For the text-containing cell, return its midpoint in (X, Y) coordinate format. 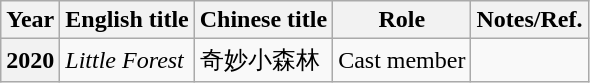
Little Forest (127, 60)
English title (127, 20)
Cast member (402, 60)
奇妙小森林 (263, 60)
2020 (30, 60)
Notes/Ref. (530, 20)
Role (402, 20)
Year (30, 20)
Chinese title (263, 20)
